Pinpoint the cell where the given text exists, returning its (X, Y) midpoint coordinate. 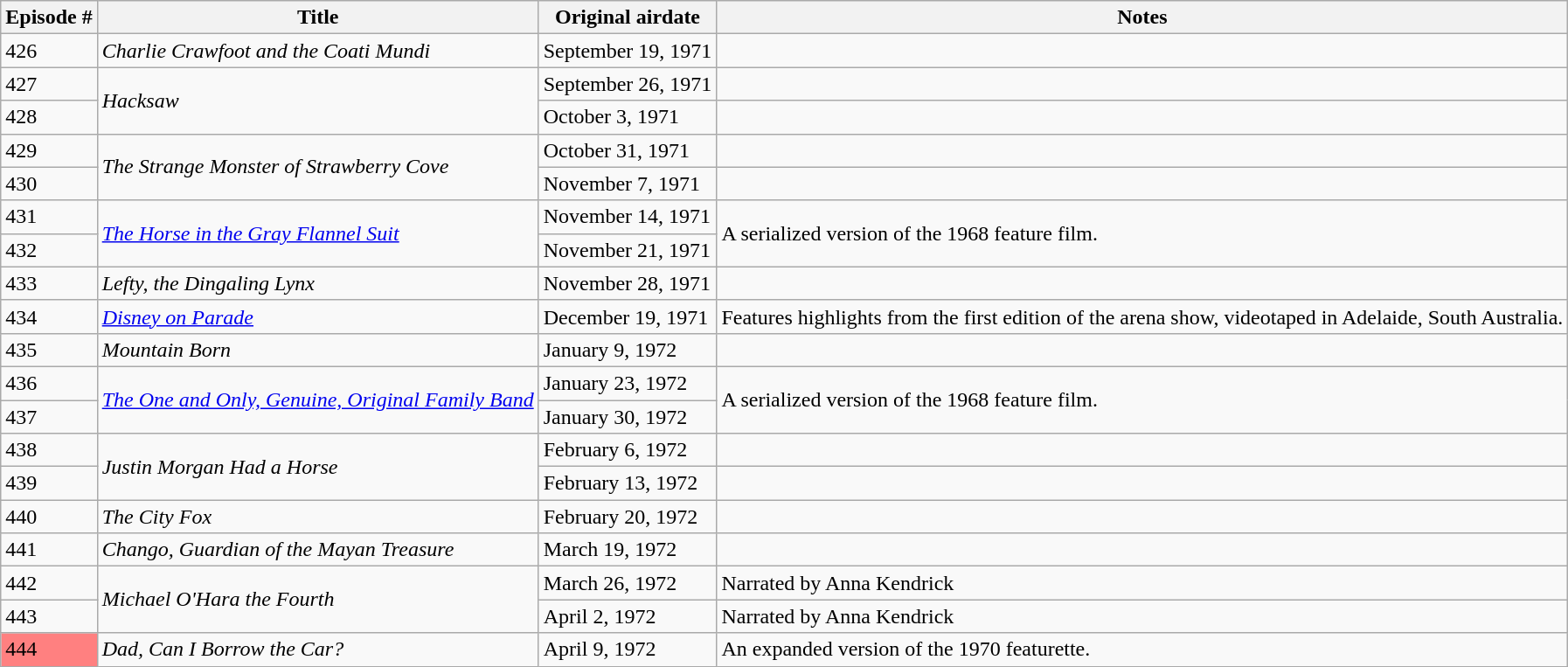
428 (49, 117)
November 14, 1971 (628, 217)
Episode # (49, 17)
April 9, 1972 (628, 650)
429 (49, 150)
Michael O'Hara the Fourth (318, 600)
436 (49, 383)
Title (318, 17)
The City Fox (318, 517)
The Horse in the Gray Flannel Suit (318, 233)
The Strange Monster of Strawberry Cove (318, 167)
Mountain Born (318, 350)
September 26, 1971 (628, 84)
February 6, 1972 (628, 450)
December 19, 1971 (628, 316)
Hacksaw (318, 101)
January 9, 1972 (628, 350)
November 28, 1971 (628, 283)
432 (49, 250)
March 26, 1972 (628, 583)
October 31, 1971 (628, 150)
430 (49, 184)
426 (49, 51)
February 13, 1972 (628, 483)
Original airdate (628, 17)
April 2, 1972 (628, 616)
The One and Only, Genuine, Original Family Band (318, 400)
February 20, 1972 (628, 517)
444 (49, 650)
Lefty, the Dingaling Lynx (318, 283)
440 (49, 517)
March 19, 1972 (628, 550)
Features highlights from the first edition of the arena show, videotaped in Adelaide, South Australia. (1142, 316)
441 (49, 550)
Disney on Parade (318, 316)
Notes (1142, 17)
November 7, 1971 (628, 184)
433 (49, 283)
November 21, 1971 (628, 250)
431 (49, 217)
Charlie Crawfoot and the Coati Mundi (318, 51)
439 (49, 483)
438 (49, 450)
Dad, Can I Borrow the Car? (318, 650)
January 30, 1972 (628, 417)
434 (49, 316)
443 (49, 616)
Chango, Guardian of the Mayan Treasure (318, 550)
435 (49, 350)
September 19, 1971 (628, 51)
442 (49, 583)
Justin Morgan Had a Horse (318, 467)
January 23, 1972 (628, 383)
An expanded version of the 1970 featurette. (1142, 650)
427 (49, 84)
437 (49, 417)
October 3, 1971 (628, 117)
